Return the (x, y) coordinate for the center point of the cell that contains the specified text.  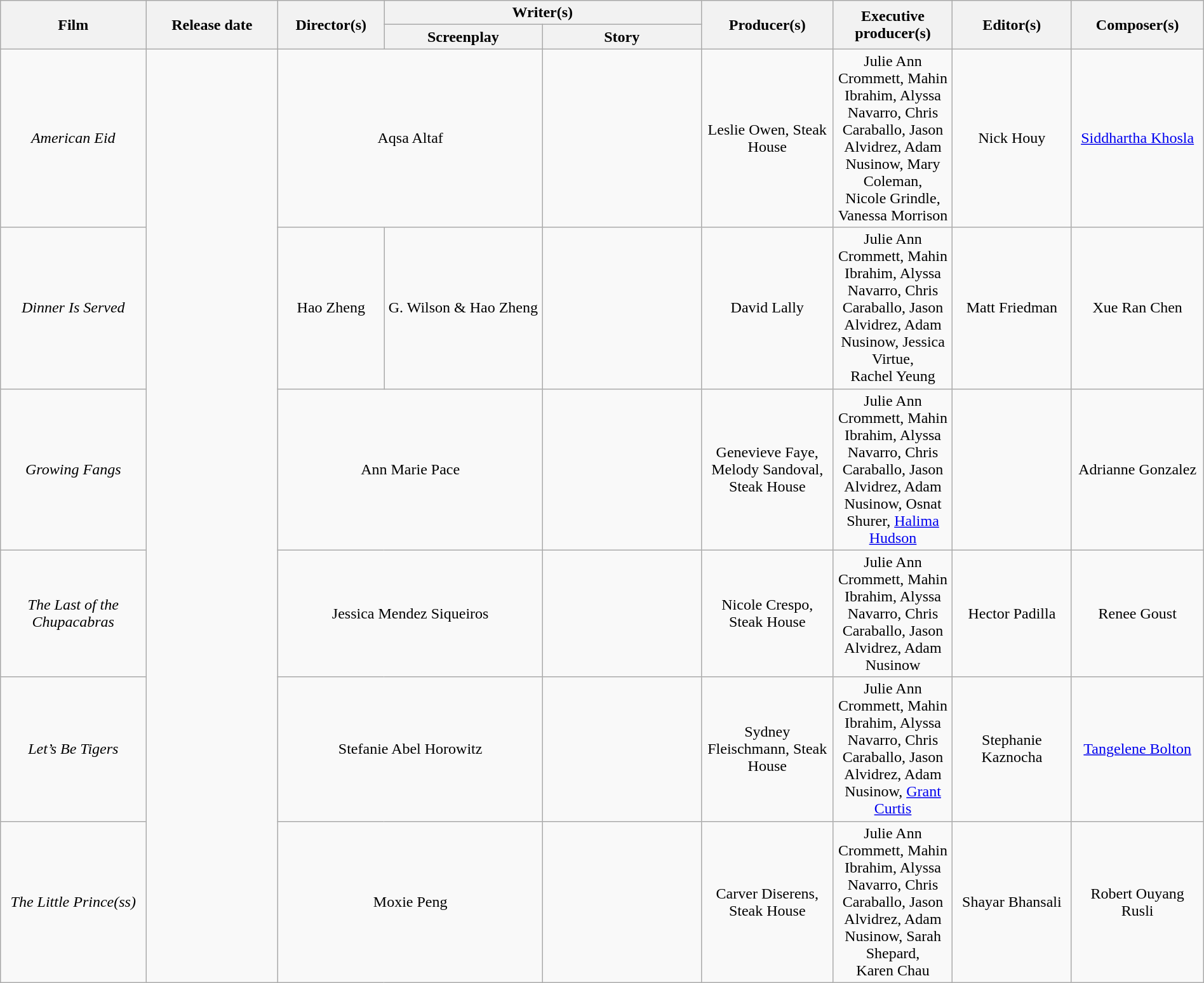
Carver Diserens, Steak House (767, 902)
Leslie Owen, Steak House (767, 138)
Aqsa Altaf (410, 138)
Hector Padilla (1012, 613)
Renee Goust (1137, 613)
Robert Ouyang Rusli (1137, 902)
Let’s Be Tigers (74, 749)
The Last of the Chupacabras (74, 613)
Producer(s) (767, 25)
Story (622, 37)
Director(s) (331, 25)
Growing Fangs (74, 469)
David Lally (767, 308)
Tangelene Bolton (1137, 749)
Screenplay (463, 37)
Matt Friedman (1012, 308)
Julie Ann Crommett, Mahin Ibrahim, Alyssa Navarro, Chris Caraballo, Jason Alvidrez, Adam Nusinow, Grant Curtis (893, 749)
Executive producer(s) (893, 25)
Stephanie Kaznocha (1012, 749)
Sydney Fleischmann, Steak House (767, 749)
Film (74, 25)
Xue Ran Chen (1137, 308)
Hao Zheng (331, 308)
Composer(s) (1137, 25)
Nick Houy (1012, 138)
Shayar Bhansali (1012, 902)
Julie Ann Crommett, Mahin Ibrahim, Alyssa Navarro, Chris Caraballo, Jason Alvidrez, Adam Nusinow, Osnat Shurer, Halima Hudson (893, 469)
Nicole Crespo, Steak House (767, 613)
Editor(s) (1012, 25)
Release date (212, 25)
G. Wilson & Hao Zheng (463, 308)
Stefanie Abel Horowitz (410, 749)
Siddhartha Khosla (1137, 138)
Ann Marie Pace (410, 469)
Dinner Is Served (74, 308)
Julie Ann Crommett, Mahin Ibrahim, Alyssa Navarro, Chris Caraballo, Jason Alvidrez, Adam Nusinow, Sarah Shepard,Karen Chau (893, 902)
Adrianne Gonzalez (1137, 469)
American Eid (74, 138)
Moxie Peng (410, 902)
Julie Ann Crommett, Mahin Ibrahim, Alyssa Navarro, Chris Caraballo, Jason Alvidrez, Adam Nusinow, Mary Coleman,Nicole Grindle, Vanessa Morrison (893, 138)
Genevieve Faye, Melody Sandoval, Steak House (767, 469)
Julie Ann Crommett, Mahin Ibrahim, Alyssa Navarro, Chris Caraballo, Jason Alvidrez, Adam Nusinow (893, 613)
The Little Prince(ss) (74, 902)
Jessica Mendez Siqueiros (410, 613)
Writer(s) (542, 13)
Julie Ann Crommett, Mahin Ibrahim, Alyssa Navarro, Chris Caraballo, Jason Alvidrez, Adam Nusinow, Jessica Virtue,Rachel Yeung (893, 308)
